Return the (x, y) coordinate for the center point of the cell that contains the specified text.  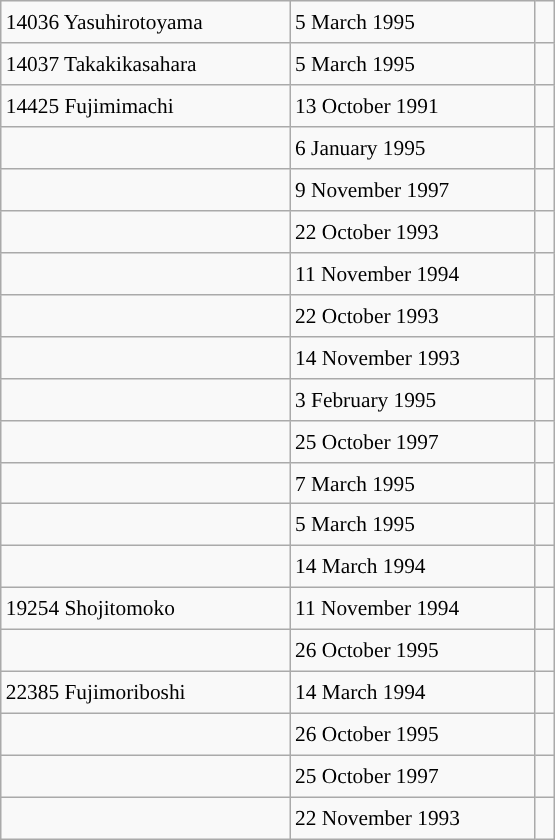
6 January 1995 (412, 148)
7 March 1995 (412, 483)
22385 Fujimoriboshi (146, 693)
22 November 1993 (412, 818)
13 October 1991 (412, 106)
3 February 1995 (412, 399)
9 November 1997 (412, 190)
14037 Takakikasahara (146, 64)
14 November 1993 (412, 357)
14425 Fujimimachi (146, 106)
14036 Yasuhirotoyama (146, 22)
19254 Shojitomoko (146, 609)
